Detect which cell encompasses the target text, then output its [X, Y] center coordinate. 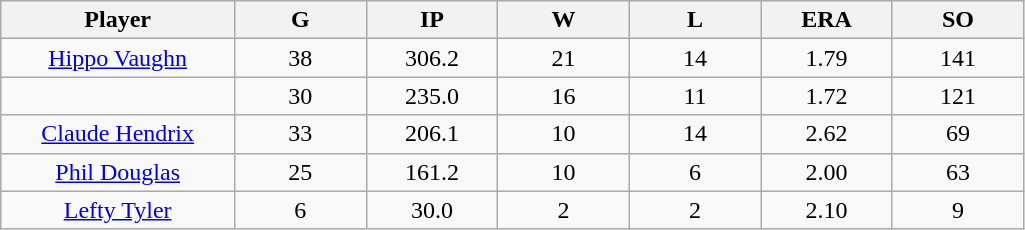
33 [301, 134]
69 [958, 134]
206.1 [432, 134]
2.00 [827, 172]
30.0 [432, 210]
IP [432, 20]
21 [564, 58]
141 [958, 58]
W [564, 20]
25 [301, 172]
SO [958, 20]
121 [958, 96]
235.0 [432, 96]
11 [695, 96]
G [301, 20]
16 [564, 96]
30 [301, 96]
2.10 [827, 210]
Player [118, 20]
Phil Douglas [118, 172]
2.62 [827, 134]
306.2 [432, 58]
Lefty Tyler [118, 210]
1.79 [827, 58]
161.2 [432, 172]
38 [301, 58]
L [695, 20]
9 [958, 210]
Hippo Vaughn [118, 58]
Claude Hendrix [118, 134]
ERA [827, 20]
1.72 [827, 96]
63 [958, 172]
